Search for the cell housing the specified text and yield its [X, Y] center coordinate. 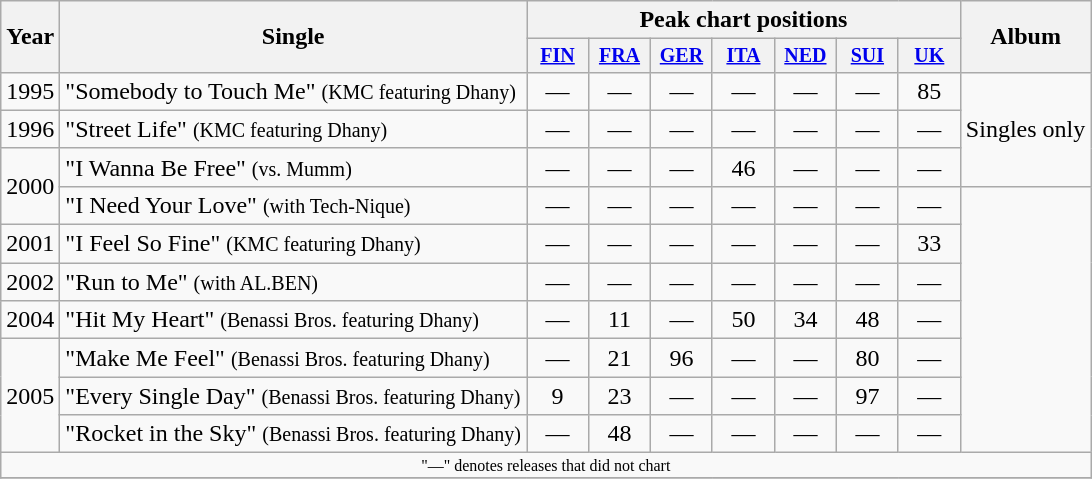
23 [620, 396]
"Make Me Feel" (Benassi Bros. featuring Dhany) [294, 358]
GER [681, 56]
Album [1025, 37]
33 [929, 244]
1996 [30, 129]
"—" denotes releases that did not chart [546, 465]
96 [681, 358]
"Somebody to Touch Me" (KMC featuring Dhany) [294, 91]
"I Wanna Be Free" (vs. Mumm) [294, 167]
2005 [30, 396]
UK [929, 56]
"I Need Your Love" (with Tech-Nique) [294, 205]
21 [620, 358]
FRA [620, 56]
34 [805, 320]
97 [867, 396]
Peak chart positions [744, 20]
FIN [558, 56]
Year [30, 37]
"Street Life" (KMC featuring Dhany) [294, 129]
80 [867, 358]
50 [743, 320]
"Run to Me" (with AL.BEN) [294, 282]
46 [743, 167]
NED [805, 56]
2001 [30, 244]
Singles only [1025, 129]
1995 [30, 91]
11 [620, 320]
2002 [30, 282]
85 [929, 91]
Single [294, 37]
2004 [30, 320]
"I Feel So Fine" (KMC featuring Dhany) [294, 244]
"Hit My Heart" (Benassi Bros. featuring Dhany) [294, 320]
"Rocket in the Sky" (Benassi Bros. featuring Dhany) [294, 434]
ITA [743, 56]
"Every Single Day" (Benassi Bros. featuring Dhany) [294, 396]
9 [558, 396]
2000 [30, 186]
SUI [867, 56]
